Provide the [x, y] coordinate of the cell's center where the given text is located.  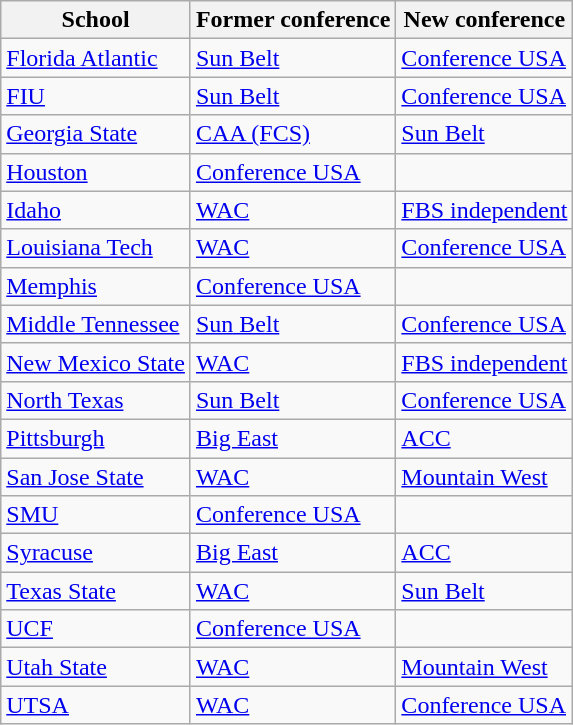
UTSA [96, 705]
FIU [96, 96]
Louisiana Tech [96, 248]
Idaho [96, 210]
Georgia State [96, 134]
New Mexico State [96, 362]
Former conference [292, 20]
San Jose State [96, 477]
Houston [96, 172]
Syracuse [96, 553]
Florida Atlantic [96, 58]
CAA (FCS) [292, 134]
Memphis [96, 286]
SMU [96, 515]
Texas State [96, 591]
New conference [484, 20]
North Texas [96, 400]
School [96, 20]
Utah State [96, 667]
Pittsburgh [96, 438]
UCF [96, 629]
Middle Tennessee [96, 324]
